Capture the cell that displays the provided text and extract its (x, y) central coordinate. 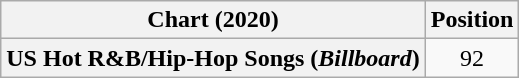
92 (472, 58)
Chart (2020) (213, 20)
US Hot R&B/Hip-Hop Songs (Billboard) (213, 58)
Position (472, 20)
